For the text-containing cell, return its midpoint in (X, Y) coordinate format. 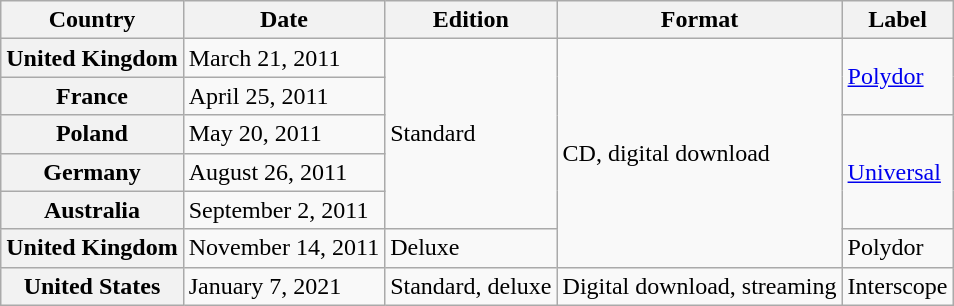
November 14, 2011 (284, 248)
Date (284, 20)
Standard, deluxe (471, 286)
United States (92, 286)
Country (92, 20)
Interscope (898, 286)
March 21, 2011 (284, 58)
April 25, 2011 (284, 96)
September 2, 2011 (284, 210)
Australia (92, 210)
France (92, 96)
Label (898, 20)
Format (700, 20)
Germany (92, 172)
Poland (92, 134)
January 7, 2021 (284, 286)
Standard (471, 134)
May 20, 2011 (284, 134)
CD, digital download (700, 153)
Universal (898, 172)
Edition (471, 20)
August 26, 2011 (284, 172)
Deluxe (471, 248)
Digital download, streaming (700, 286)
